Pinpoint the cell where the given text exists, returning its (x, y) midpoint coordinate. 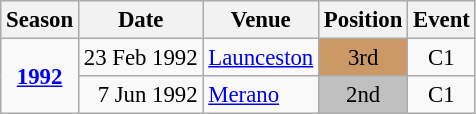
23 Feb 1992 (140, 58)
7 Jun 1992 (140, 95)
Date (140, 20)
2nd (364, 95)
1992 (40, 76)
3rd (364, 58)
Merano (261, 95)
Venue (261, 20)
Event (442, 20)
Position (364, 20)
Launceston (261, 58)
Season (40, 20)
